Determine the [x, y] coordinate at the center of the cell enclosing the given text.  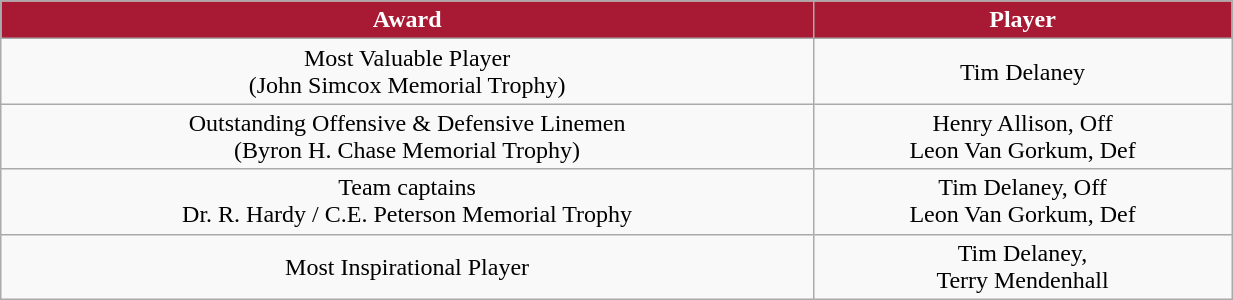
Henry Allison, OffLeon Van Gorkum, Def [1022, 136]
Tim Delaney, OffLeon Van Gorkum, Def [1022, 202]
Tim Delaney [1022, 72]
Outstanding Offensive & Defensive Linemen(Byron H. Chase Memorial Trophy) [408, 136]
Team captainsDr. R. Hardy / C.E. Peterson Memorial Trophy [408, 202]
Most Inspirational Player [408, 266]
Tim Delaney,Terry Mendenhall [1022, 266]
Most Valuable Player(John Simcox Memorial Trophy) [408, 72]
Award [408, 20]
Player [1022, 20]
